Identify which cell holds the provided text, then report its (X, Y) central coordinate. 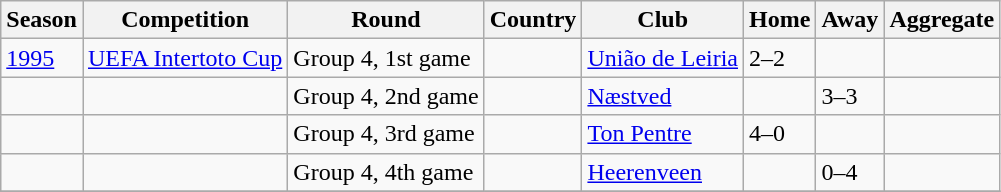
4–0 (780, 134)
Ton Pentre (663, 134)
Heerenveen (663, 172)
Group 4, 3rd game (386, 134)
Round (386, 20)
Group 4, 1st game (386, 58)
Competition (184, 20)
3–3 (850, 96)
Club (663, 20)
UEFA Intertoto Cup (184, 58)
1995 (42, 58)
Næstved (663, 96)
Aggregate (942, 20)
0–4 (850, 172)
Group 4, 4th game (386, 172)
União de Leiria (663, 58)
Country (533, 20)
Away (850, 20)
Group 4, 2nd game (386, 96)
2–2 (780, 58)
Season (42, 20)
Home (780, 20)
